Detect which cell encompasses the target text, then output its [x, y] center coordinate. 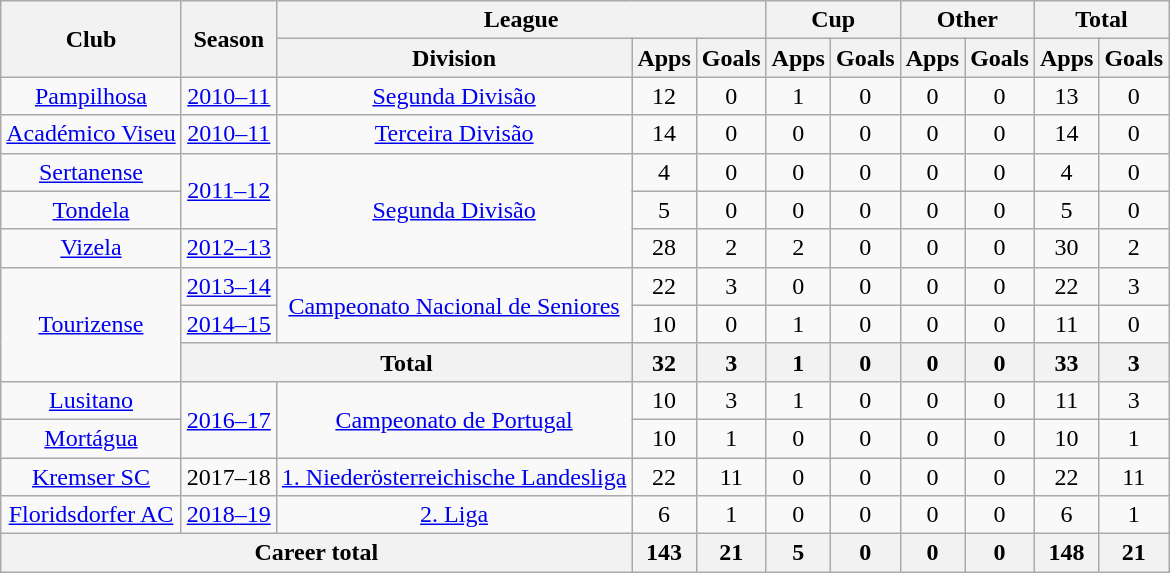
32 [664, 362]
Pampilhosa [91, 96]
2013–14 [228, 286]
League [521, 20]
Division [454, 58]
33 [1066, 362]
Campeonato de Portugal [454, 419]
Kremser SC [91, 477]
12 [664, 96]
Terceira Divisão [454, 134]
2017–18 [228, 477]
30 [1066, 248]
2018–19 [228, 515]
Lusitano [91, 400]
Cup [833, 20]
Tourizense [91, 324]
2011–12 [228, 191]
Tondela [91, 210]
Campeonato Nacional de Seniores [454, 305]
Career total [316, 553]
2. Liga [454, 515]
Floridsdorfer AC [91, 515]
Club [91, 39]
28 [664, 248]
1. Niederösterreichische Landesliga [454, 477]
Mortágua [91, 438]
13 [1066, 96]
2012–13 [228, 248]
2016–17 [228, 419]
Vizela [91, 248]
2014–15 [228, 324]
Sertanense [91, 172]
148 [1066, 553]
Season [228, 39]
Académico Viseu [91, 134]
Other [967, 20]
143 [664, 553]
